Search for the cell housing the specified text and yield its [x, y] center coordinate. 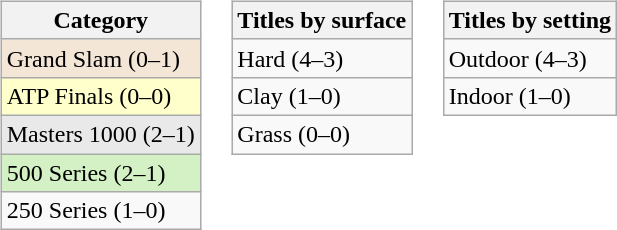
Masters 1000 (2–1) [100, 134]
250 Series (1–0) [100, 211]
Outdoor (4–3) [530, 58]
500 Series (2–1) [100, 173]
Titles by setting [530, 20]
Category [100, 20]
Indoor (1–0) [530, 96]
Titles by surface [322, 20]
Grand Slam (0–1) [100, 58]
Clay (1–0) [322, 96]
Grass (0–0) [322, 134]
ATP Finals (0–0) [100, 96]
Hard (4–3) [322, 58]
